Output the (x, y) coordinate of the center of the cell containing the given text.  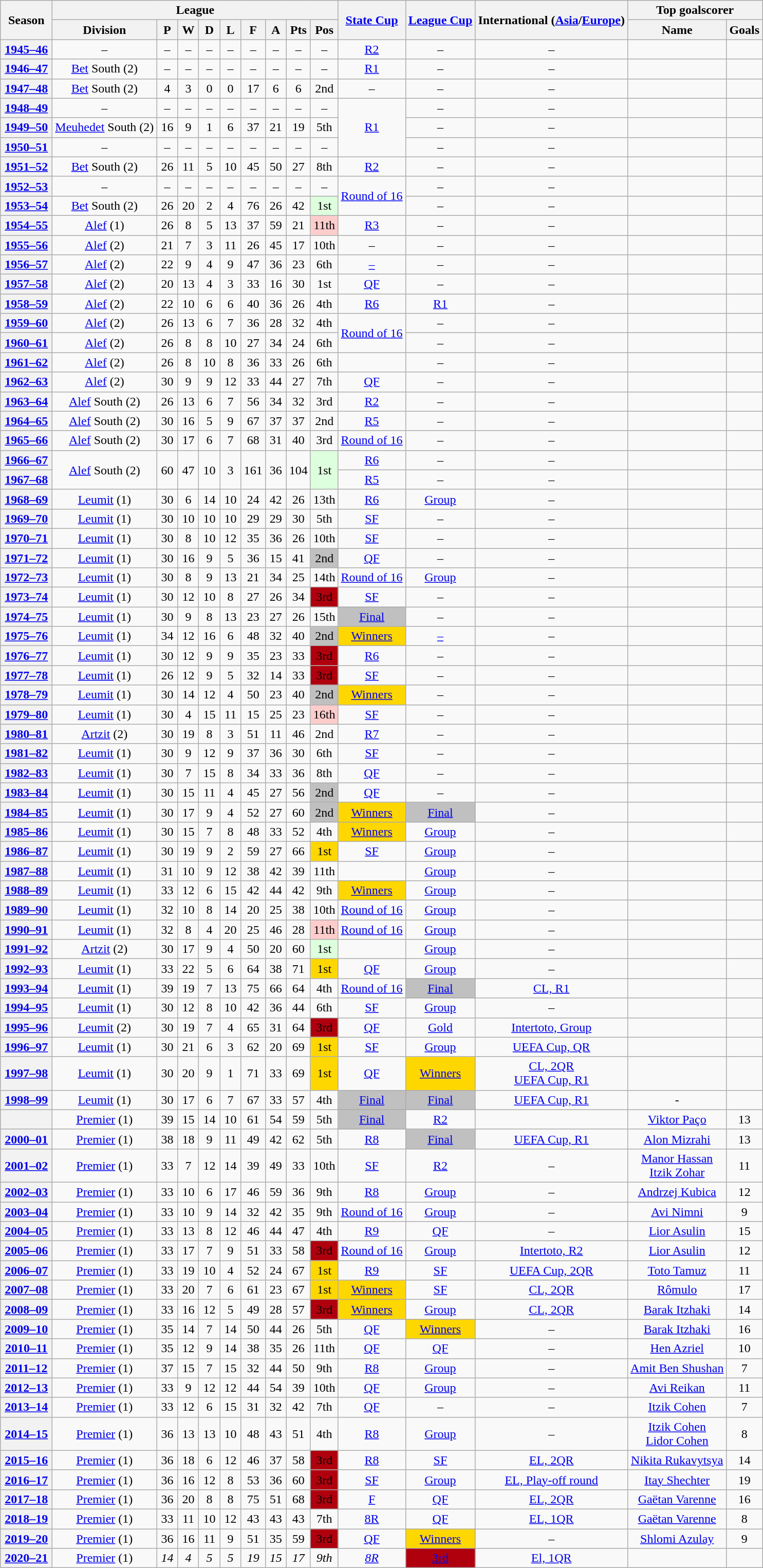
CL, R1 (552, 988)
League Cup (440, 20)
1984–85 (27, 812)
2013–14 (27, 1407)
1979–80 (27, 714)
R3 (372, 225)
161 (253, 470)
Hen Azriel (677, 1349)
1967–68 (27, 479)
1950–51 (27, 147)
1974–75 (27, 617)
2020–21 (27, 1558)
53 (253, 1480)
1946–47 (27, 69)
EL, 1QR (552, 1519)
2016–17 (27, 1480)
1961–62 (27, 362)
2004–05 (27, 1231)
1973–74 (27, 597)
2012–13 (27, 1388)
1966–67 (27, 460)
State Cup (372, 20)
2003–04 (27, 1211)
2000–01 (27, 1139)
Alef (1) (105, 225)
L (230, 30)
Avi Reikan (677, 1388)
1970–71 (27, 538)
Rômulo (677, 1290)
2005–06 (27, 1251)
Leumit (2) (105, 1027)
Top goalscorer (695, 10)
Itzik Cohen (677, 1407)
P (168, 30)
1985–86 (27, 832)
1978–79 (27, 695)
1968–69 (27, 499)
1994–95 (27, 1008)
1947–48 (27, 88)
League (195, 10)
Itay Shechter (677, 1480)
1976–77 (27, 656)
65 (253, 1027)
2019–20 (27, 1538)
1997–98 (27, 1073)
1975–76 (27, 636)
2006–07 (27, 1270)
Amit Ben Shushan (677, 1368)
Pts (298, 30)
Division (105, 30)
1991–92 (27, 949)
1949–50 (27, 127)
76 (253, 206)
UEFA Cup, QR (552, 1047)
15th (324, 617)
1959–60 (27, 323)
104 (298, 470)
1972–73 (27, 578)
1965–66 (27, 440)
1963–64 (27, 401)
1995–96 (27, 1027)
1990–91 (27, 930)
2015–16 (27, 1460)
R7 (372, 734)
Manor Hassan Itzik Zohar (677, 1166)
1987–88 (27, 871)
Goals (745, 30)
14th (324, 578)
1983–84 (27, 792)
2008–09 (27, 1309)
2018–19 (27, 1519)
1948–49 (27, 108)
2011–12 (27, 1368)
CL, 2QRUEFA Cup, R1 (552, 1073)
1953–54 (27, 206)
1964–65 (27, 421)
EL, Play-off round (552, 1480)
1989–90 (27, 910)
Pos (324, 30)
41 (298, 558)
1960–61 (27, 343)
Meuhedet South (2) (105, 127)
Name (677, 30)
A (275, 30)
2001–02 (27, 1166)
Shlomi Azulay (677, 1538)
1971–72 (27, 558)
Alon Mizrahi (677, 1139)
1954–55 (27, 225)
1981–82 (27, 753)
1952–53 (27, 186)
Season (27, 20)
16th (324, 714)
1986–87 (27, 851)
2014–15 (27, 1434)
2017–18 (27, 1499)
2007–08 (27, 1290)
1977–78 (27, 675)
1951–52 (27, 167)
Intertoto, Group (552, 1027)
- (677, 1100)
1992–93 (27, 969)
Toto Tamuz (677, 1270)
1945–46 (27, 49)
El, 1QR (552, 1558)
1982–83 (27, 773)
1957–58 (27, 284)
1962–63 (27, 382)
UEFA Cup, 2QR (552, 1270)
W (188, 30)
2010–11 (27, 1349)
2009–10 (27, 1329)
Itzik Cohen Lidor Cohen (677, 1434)
1996–97 (27, 1047)
1998–99 (27, 1100)
D (210, 30)
1958–59 (27, 304)
Intertoto, R2 (552, 1251)
1956–57 (27, 265)
Avi Nimni (677, 1211)
2002–03 (27, 1192)
Viktor Paço (677, 1119)
International (Asia/Europe) (552, 20)
Nikita Rukavytsya (677, 1460)
1955–56 (27, 245)
1969–70 (27, 519)
Gold (440, 1027)
1993–94 (27, 988)
1980–81 (27, 734)
13th (324, 499)
Andrzej Kubica (677, 1192)
1988–89 (27, 891)
